Search for the cell housing the specified text and yield its [X, Y] center coordinate. 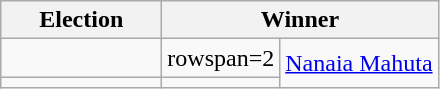
Election [82, 20]
rowspan=2 [221, 58]
Nanaia Mahuta [359, 64]
Winner [300, 20]
